Scan for the cell matching the given text and deliver its (X, Y) coordinate at center. 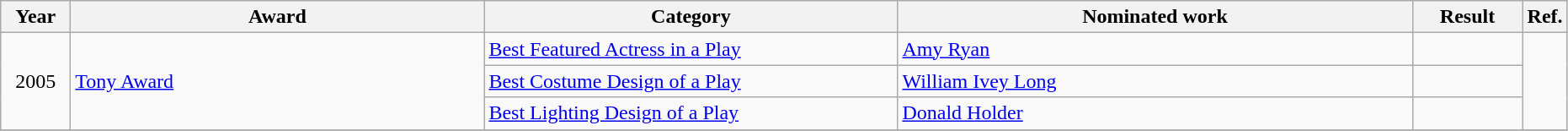
Year (35, 17)
Tony Award (278, 81)
Best Costume Design of a Play (691, 81)
Amy Ryan (1155, 49)
Ref. (1544, 17)
Result (1467, 17)
Nominated work (1155, 17)
Best Featured Actress in a Play (691, 49)
Category (691, 17)
Best Lighting Design of a Play (691, 113)
William Ivey Long (1155, 81)
Award (278, 17)
2005 (35, 81)
Donald Holder (1155, 113)
